Find where the given text appears and provide that cell's center as (x, y) coordinate. 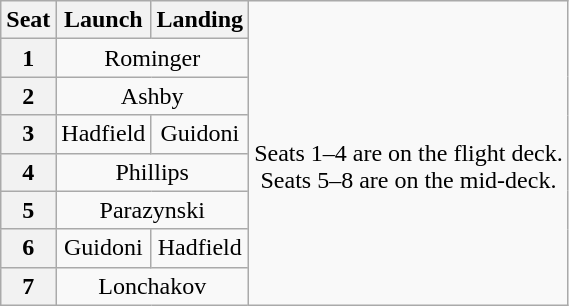
Phillips (152, 172)
Parazynski (152, 210)
Rominger (152, 58)
Lonchakov (152, 286)
2 (28, 96)
6 (28, 248)
Seats 1–4 are on the flight deck.Seats 5–8 are on the mid-deck. (409, 153)
5 (28, 210)
3 (28, 134)
Landing (200, 20)
Seat (28, 20)
7 (28, 286)
Launch (104, 20)
1 (28, 58)
Ashby (152, 96)
4 (28, 172)
